For the text-containing cell, return its midpoint in [x, y] coordinate format. 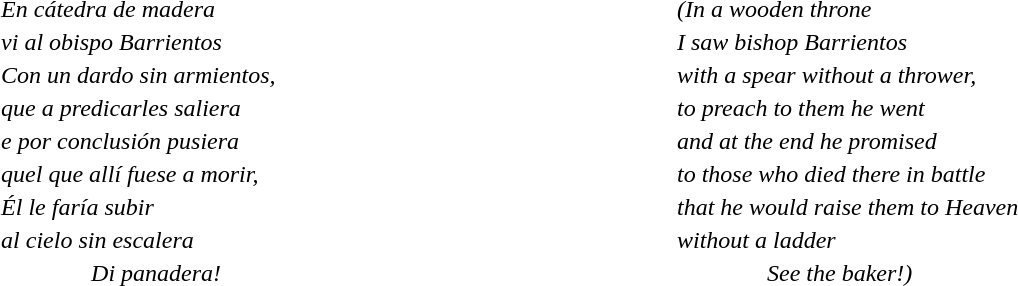
Él le faría subir [336, 207]
al cielo sin escalera [336, 240]
quel que allí fuese a morir, [336, 174]
vi al obispo Barrientos [336, 42]
e por conclusión pusiera [336, 141]
que a predicarles saliera [336, 108]
Con un dardo sin armientos, [336, 75]
